Return [X, Y] of the center of cell containing provided text 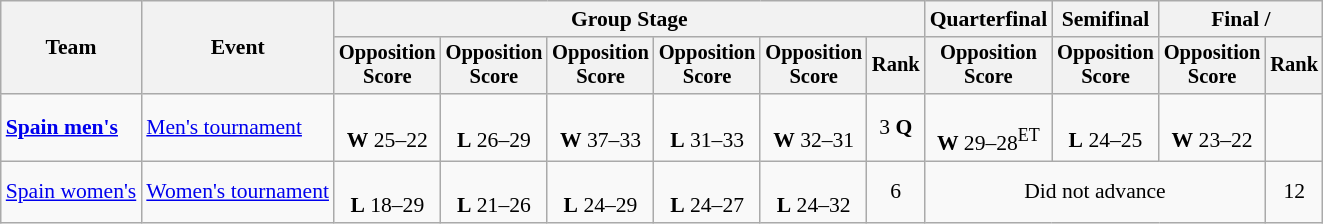
W 23–22 [1212, 128]
Group Stage [630, 19]
L 31–33 [708, 128]
Semifinal [1106, 19]
L 24–27 [708, 192]
Final / [1241, 19]
Did not advance [1096, 192]
L 21–26 [494, 192]
12 [1294, 192]
Quarterfinal [989, 19]
Spain men's [72, 128]
W 25–22 [388, 128]
W 37–33 [600, 128]
6 [896, 192]
Spain women's [72, 192]
Event [238, 48]
Women's tournament [238, 192]
L 26–29 [494, 128]
W 32–31 [814, 128]
L 24–25 [1106, 128]
W 29–28ET [989, 128]
L 24–29 [600, 192]
3 Q [896, 128]
Men's tournament [238, 128]
Team [72, 48]
L 24–32 [814, 192]
L 18–29 [388, 192]
